Return [x, y] of the center of cell containing provided text 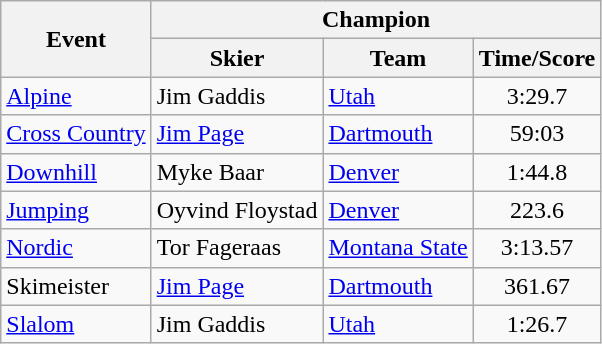
1:26.7 [537, 324]
3:29.7 [537, 96]
Montana State [398, 248]
Oyvind Floystad [237, 210]
Champion [376, 20]
1:44.8 [537, 172]
3:13.57 [537, 248]
Skimeister [76, 286]
Event [76, 39]
Jumping [76, 210]
223.6 [537, 210]
Tor Fageraas [237, 248]
Team [398, 58]
59:03 [537, 134]
Downhill [76, 172]
Cross Country [76, 134]
361.67 [537, 286]
Slalom [76, 324]
Skier [237, 58]
Alpine [76, 96]
Time/Score [537, 58]
Myke Baar [237, 172]
Nordic [76, 248]
